Return (x, y) of the center of cell containing provided text 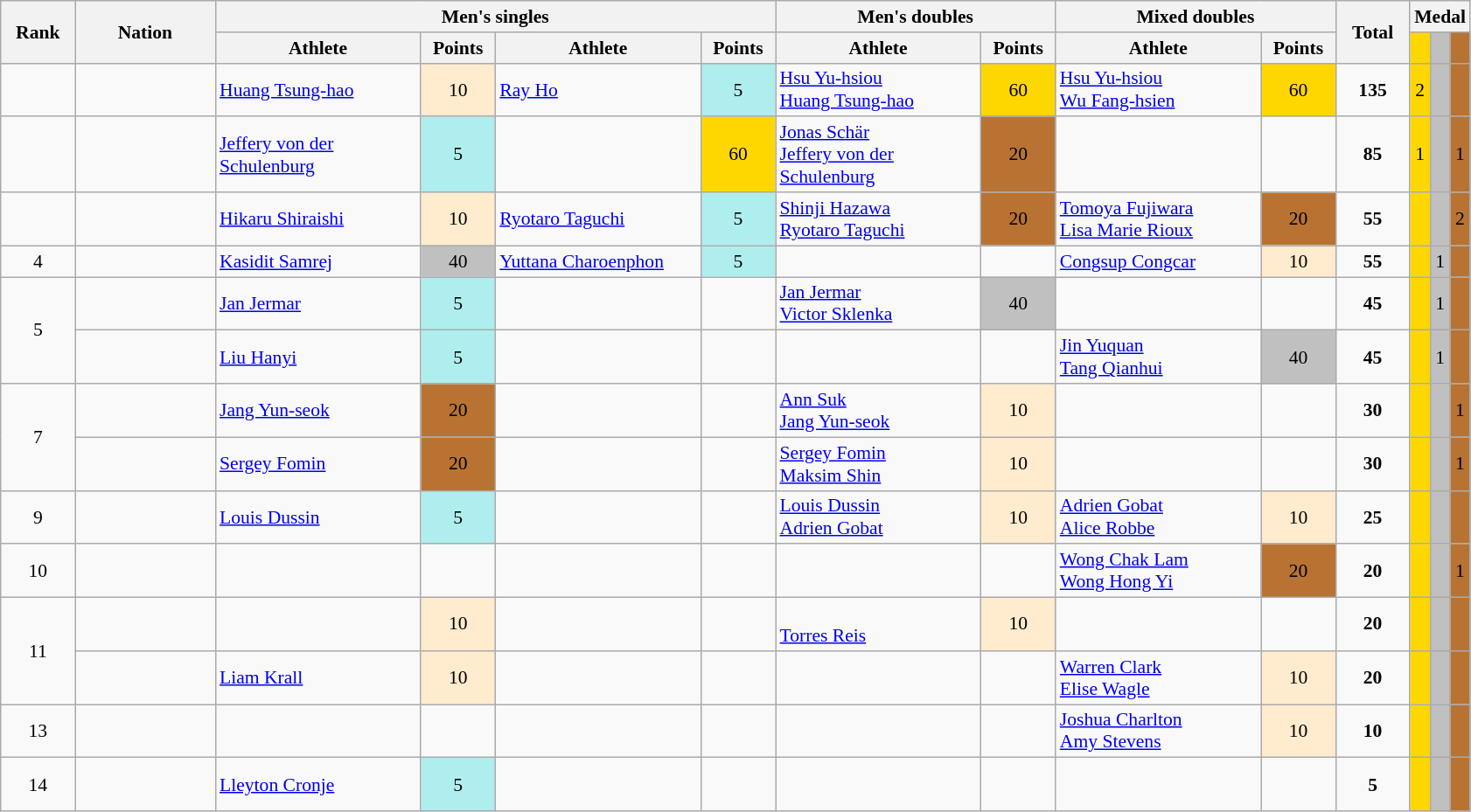
Hikaru Shiraishi (318, 219)
Yuttana Charoenphon (598, 261)
Sergey Fomin (318, 463)
Wong Chak LamWong Hong Yi (1158, 572)
Hsu Yu-hsiouWu Fang-hsien (1158, 89)
11 (38, 651)
Ray Ho (598, 89)
Tomoya FujiwaraLisa Marie Rioux (1158, 219)
Jonas SchärJeffery von der Schulenburg (878, 156)
7 (38, 437)
Medal (1440, 17)
Total (1373, 31)
Joshua CharltonAmy Stevens (1158, 731)
Congsup Congcar (1158, 261)
Liam Krall (318, 678)
Liu Hanyi (318, 357)
Nation (145, 31)
Mixed doubles (1196, 17)
13 (38, 731)
Men's singles (495, 17)
Hsu Yu-hsiouHuang Tsung-hao (878, 89)
Louis DussinAdrien Gobat (878, 517)
Ryotaro Taguchi (598, 219)
25 (1373, 517)
Shinji HazawaRyotaro Taguchi (878, 219)
4 (38, 261)
Rank (38, 31)
85 (1373, 156)
Men's doubles (915, 17)
Lleyton Cronje (318, 785)
Adrien GobatAlice Robbe (1158, 517)
9 (38, 517)
Kasidit Samrej (318, 261)
Huang Tsung-hao (318, 89)
Torres Reis (878, 624)
135 (1373, 89)
Jin YuquanTang Qianhui (1158, 357)
Warren ClarkElise Wagle (1158, 678)
Ann SukJang Yun-seok (878, 411)
Jan JermarVictor Sklenka (878, 304)
Jang Yun-seok (318, 411)
Sergey FominMaksim Shin (878, 463)
Jeffery von der Schulenburg (318, 156)
Jan Jermar (318, 304)
Louis Dussin (318, 517)
14 (38, 785)
